Provide the [x, y] coordinate of the cell's center where the given text is located.  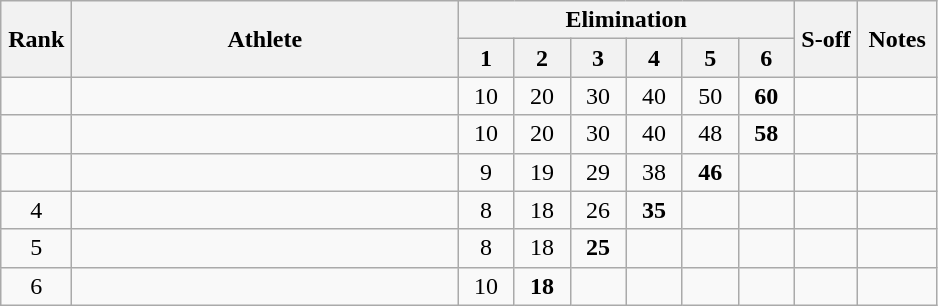
25 [598, 248]
Athlete [265, 39]
48 [710, 134]
2 [542, 58]
1 [486, 58]
60 [766, 96]
50 [710, 96]
Rank [36, 39]
19 [542, 172]
S-off [826, 39]
46 [710, 172]
29 [598, 172]
38 [654, 172]
35 [654, 210]
58 [766, 134]
9 [486, 172]
Elimination [626, 20]
26 [598, 210]
3 [598, 58]
Notes [898, 39]
